From the cell containing the given text, extract its center point as (x, y) coordinate. 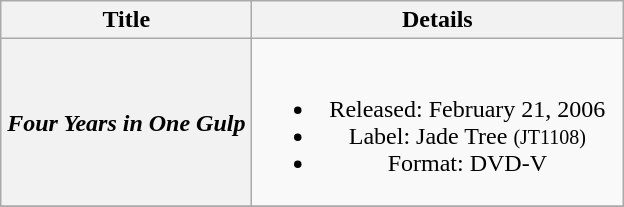
Title (126, 20)
Four Years in One Gulp (126, 122)
Released: February 21, 2006Label: Jade Tree (JT1108)Format: DVD-V (438, 122)
Details (438, 20)
